Pinpoint the cell where the given text exists, returning its (X, Y) midpoint coordinate. 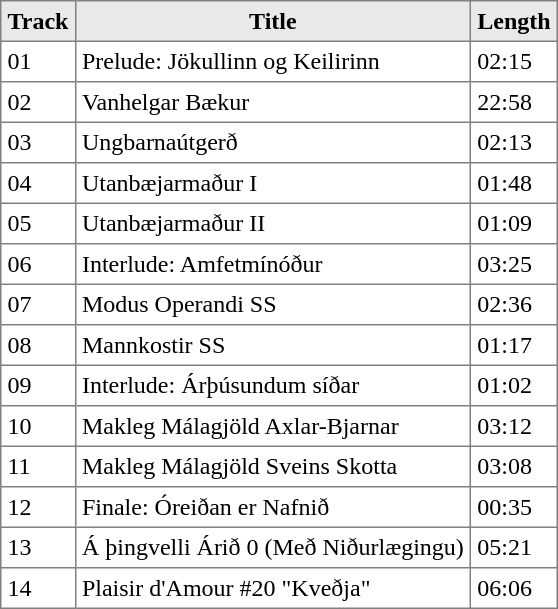
Makleg Málagjöld Sveins Skotta (272, 466)
01:17 (514, 345)
06:06 (514, 588)
Interlude: Árþúsundum síðar (272, 385)
01:48 (514, 183)
Utanbæjarmaður II (272, 223)
Finale: Óreiðan er Nafnið (272, 507)
05 (38, 223)
Length (514, 21)
03:08 (514, 466)
01:09 (514, 223)
Interlude: Amfetmínóður (272, 264)
Á þingvelli Árið 0 (Með Niðurlægingu) (272, 547)
02:15 (514, 61)
01 (38, 61)
Utanbæjarmaður I (272, 183)
04 (38, 183)
Vanhelgar Bækur (272, 102)
Modus Operandi SS (272, 304)
00:35 (514, 507)
09 (38, 385)
05:21 (514, 547)
13 (38, 547)
02:13 (514, 142)
Ungbarnaútgerð (272, 142)
08 (38, 345)
11 (38, 466)
12 (38, 507)
10 (38, 426)
03:12 (514, 426)
Mannkostir SS (272, 345)
Title (272, 21)
01:02 (514, 385)
07 (38, 304)
14 (38, 588)
22:58 (514, 102)
02:36 (514, 304)
02 (38, 102)
03:25 (514, 264)
06 (38, 264)
03 (38, 142)
Makleg Málagjöld Axlar-Bjarnar (272, 426)
Plaisir d'Amour #20 "Kveðja" (272, 588)
Track (38, 21)
Prelude: Jökullinn og Keilirinn (272, 61)
